Capture the cell that displays the provided text and extract its (X, Y) central coordinate. 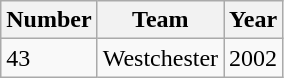
Year (254, 20)
43 (49, 58)
Team (160, 20)
2002 (254, 58)
Number (49, 20)
Westchester (160, 58)
